Output the (x, y) coordinate of the center of the cell containing the given text.  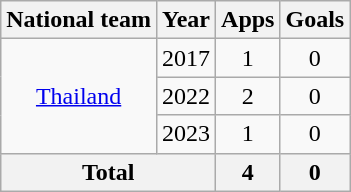
2022 (186, 96)
Goals (315, 20)
2017 (186, 58)
2 (248, 96)
Thailand (79, 96)
Year (186, 20)
2023 (186, 134)
National team (79, 20)
Total (108, 172)
4 (248, 172)
Apps (248, 20)
